Scan for the cell matching the given text and deliver its (X, Y) coordinate at center. 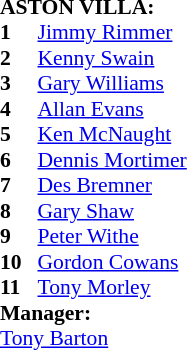
6 (19, 160)
Peter Withe (112, 237)
Ken McNaught (112, 135)
Gary Shaw (112, 211)
9 (19, 237)
1 (19, 33)
10 (19, 262)
5 (19, 135)
11 (19, 287)
Tony Morley (112, 287)
3 (19, 83)
8 (19, 211)
Gordon Cowans (112, 262)
Dennis Mortimer (112, 160)
Manager: (94, 313)
Gary Williams (112, 83)
Allan Evans (112, 109)
Kenny Swain (112, 58)
Des Bremner (112, 185)
Jimmy Rimmer (112, 33)
2 (19, 58)
7 (19, 185)
4 (19, 109)
